Provide the (X, Y) coordinate of the cell's center where the given text is located.  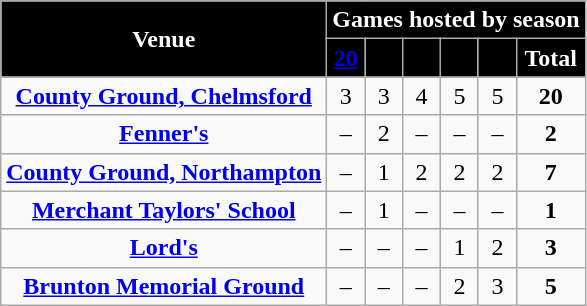
Merchant Taylors' School (164, 210)
County Ground, Chelmsford (164, 96)
Brunton Memorial Ground (164, 286)
24 (497, 58)
21 (384, 58)
County Ground, Northampton (164, 172)
Fenner's (164, 134)
7 (550, 172)
Venue (164, 39)
22 (422, 58)
4 (422, 96)
Games hosted by season (456, 20)
23 (460, 58)
Total (550, 58)
Lord's (164, 248)
